Detect which cell encompasses the target text, then output its [X, Y] center coordinate. 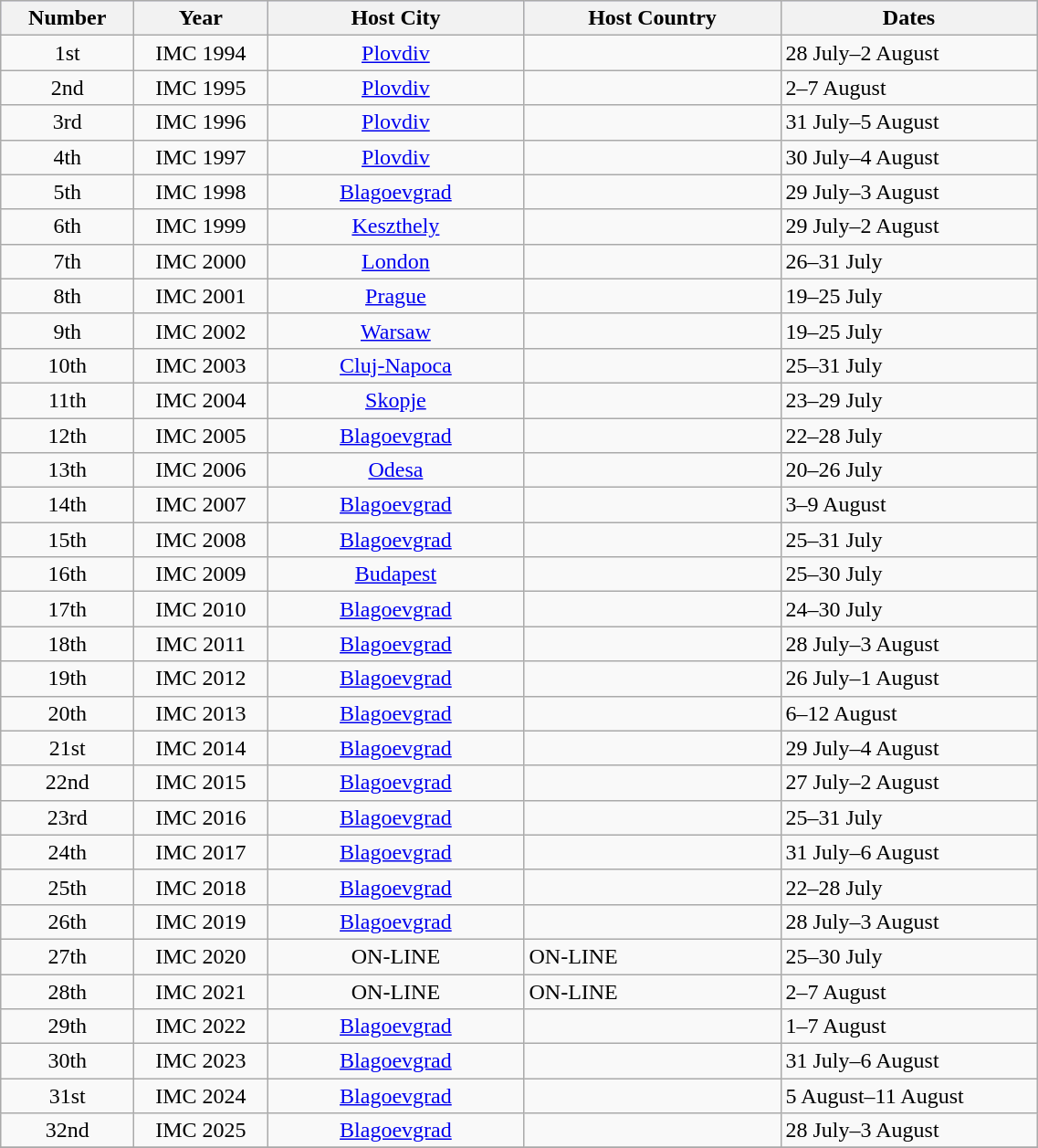
1–7 August [909, 1027]
5th [68, 192]
IMC 2008 [201, 540]
Keszthely [396, 226]
London [396, 261]
IMC 1999 [201, 226]
IMC 2015 [201, 783]
IMC 2012 [201, 679]
IMC 2021 [201, 991]
Skopje [396, 400]
19th [68, 679]
Number [68, 18]
6–12 August [909, 713]
27th [68, 956]
20th [68, 713]
6th [68, 226]
IMC 2000 [201, 261]
31st [68, 1096]
IMC 2011 [201, 644]
8th [68, 296]
Year [201, 18]
Prague [396, 296]
IMC 2004 [201, 400]
IMC 2002 [201, 331]
28th [68, 991]
Warsaw [396, 331]
IMC 1997 [201, 157]
29 July–2 August [909, 226]
IMC 2019 [201, 922]
13th [68, 470]
IMC 2001 [201, 296]
IMC 1996 [201, 122]
IMC 2020 [201, 956]
IMC 2009 [201, 574]
Odesa [396, 470]
3–9 August [909, 505]
26 July–1 August [909, 679]
IMC 2024 [201, 1096]
IMC 2018 [201, 887]
28 July–2 August [909, 53]
IMC 2025 [201, 1131]
IMC 2017 [201, 852]
IMC 2005 [201, 436]
1st [68, 53]
30th [68, 1061]
Host City [396, 18]
Dates [909, 18]
IMC 2007 [201, 505]
23–29 July [909, 400]
25th [68, 887]
IMC 2013 [201, 713]
24–30 July [909, 609]
12th [68, 436]
11th [68, 400]
3rd [68, 122]
2nd [68, 88]
29th [68, 1027]
Cluj-Napoca [396, 365]
32nd [68, 1131]
IMC 2003 [201, 365]
29 July–4 August [909, 748]
16th [68, 574]
31 July–5 August [909, 122]
IMC 2016 [201, 817]
21st [68, 748]
18th [68, 644]
Host Country [652, 18]
29 July–3 August [909, 192]
IMC 2006 [201, 470]
4th [68, 157]
7th [68, 261]
22nd [68, 783]
15th [68, 540]
IMC 1998 [201, 192]
26–31 July [909, 261]
IMC 2023 [201, 1061]
9th [68, 331]
IMC 2010 [201, 609]
IMC 1995 [201, 88]
5 August–11 August [909, 1096]
IMC 2014 [201, 748]
27 July–2 August [909, 783]
17th [68, 609]
10th [68, 365]
20–26 July [909, 470]
IMC 2022 [201, 1027]
14th [68, 505]
IMC 1994 [201, 53]
23rd [68, 817]
24th [68, 852]
Budapest [396, 574]
30 July–4 August [909, 157]
26th [68, 922]
